Find where the given text appears and provide that cell's center as [X, Y] coordinate. 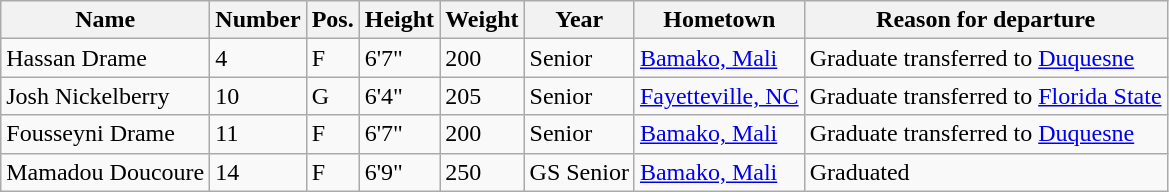
Fousseyni Drame [106, 134]
205 [482, 96]
Name [106, 20]
Hometown [719, 20]
6'4" [399, 96]
Height [399, 20]
6'9" [399, 172]
250 [482, 172]
Mamadou Doucoure [106, 172]
10 [258, 96]
G [332, 96]
11 [258, 134]
Graduate transferred to Florida State [986, 96]
GS Senior [579, 172]
Hassan Drame [106, 58]
Josh Nickelberry [106, 96]
Year [579, 20]
Fayetteville, NC [719, 96]
14 [258, 172]
Pos. [332, 20]
Weight [482, 20]
Graduated [986, 172]
4 [258, 58]
Number [258, 20]
Reason for departure [986, 20]
